Determine the (x, y) coordinate at the center of the cell enclosing the given text.  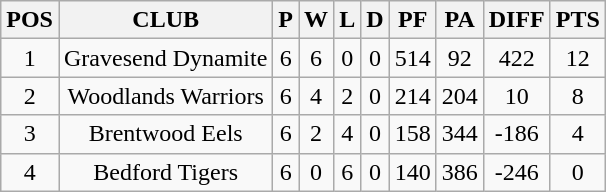
214 (412, 96)
8 (578, 96)
Gravesend Dynamite (165, 58)
1 (30, 58)
W (316, 20)
422 (516, 58)
PA (460, 20)
P (286, 20)
D (375, 20)
140 (412, 172)
12 (578, 58)
-246 (516, 172)
386 (460, 172)
10 (516, 96)
344 (460, 134)
Bedford Tigers (165, 172)
POS (30, 20)
-186 (516, 134)
L (348, 20)
CLUB (165, 20)
3 (30, 134)
Brentwood Eels (165, 134)
514 (412, 58)
DIFF (516, 20)
204 (460, 96)
158 (412, 134)
92 (460, 58)
PF (412, 20)
PTS (578, 20)
Woodlands Warriors (165, 96)
